From the cell containing the given text, extract its center point as (X, Y) coordinate. 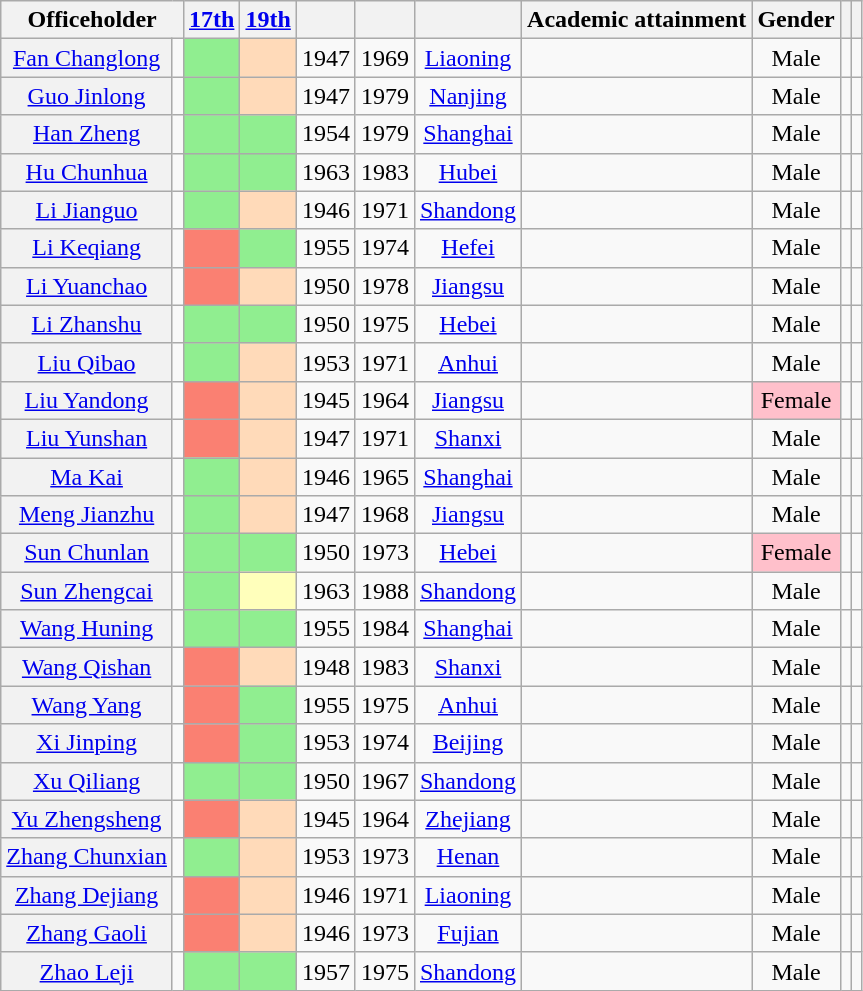
Academic attainment (637, 20)
1968 (384, 515)
19th (268, 20)
Zhang Dejiang (87, 895)
1948 (326, 667)
Li Jianguo (87, 210)
Wang Huning (87, 629)
Yu Zhengsheng (87, 819)
Li Keqiang (87, 248)
Meng Jianzhu (87, 515)
1969 (384, 58)
Zhang Chunxian (87, 857)
1978 (384, 286)
1967 (384, 781)
17th (212, 20)
Wang Yang (87, 705)
Zhang Gaoli (87, 933)
Xi Jinping (87, 743)
1965 (384, 477)
Hubei (468, 172)
Hu Chunhua (87, 172)
Ma Kai (87, 477)
Wang Qishan (87, 667)
Nanjing (468, 96)
Liu Yandong (87, 400)
Beijing (468, 743)
Hefei (468, 248)
Zhao Leji (87, 971)
1954 (326, 134)
Li Yuanchao (87, 286)
Fan Changlong (87, 58)
Li Zhanshu (87, 324)
Liu Yunshan (87, 438)
Sun Zhengcai (87, 591)
1984 (384, 629)
1957 (326, 971)
Officeholder (92, 20)
Gender (796, 20)
Han Zheng (87, 134)
Henan (468, 857)
Zhejiang (468, 819)
Sun Chunlan (87, 553)
1988 (384, 591)
Fujian (468, 933)
Guo Jinlong (87, 96)
Xu Qiliang (87, 781)
Liu Qibao (87, 362)
